Identify which cell holds the provided text, then report its (X, Y) central coordinate. 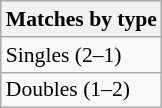
Singles (2–1) (82, 55)
Matches by type (82, 19)
Doubles (1–2) (82, 90)
